Scan for the cell matching the given text and deliver its [x, y] coordinate at center. 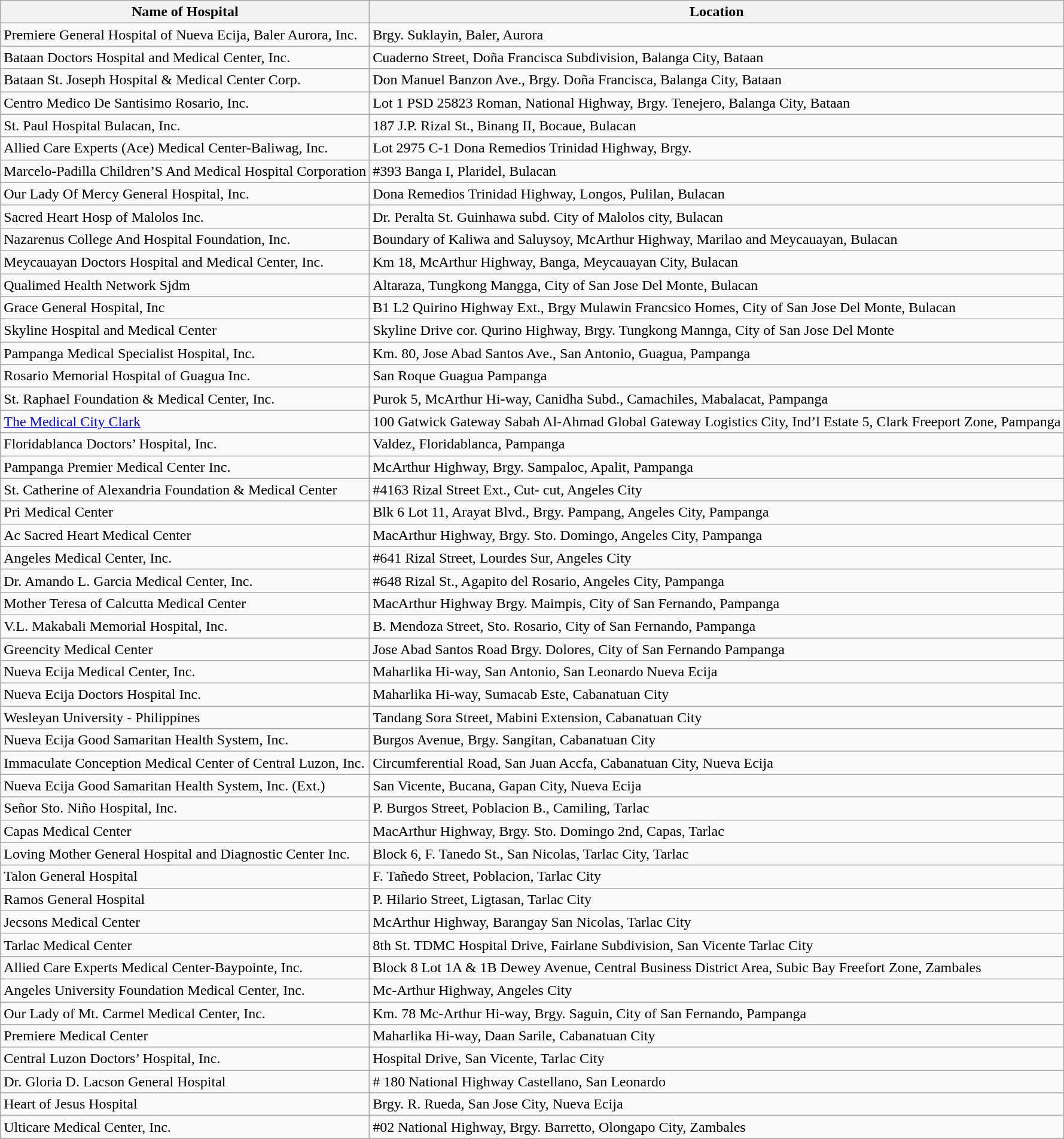
Centro Medico De Santisimo Rosario, Inc. [185, 103]
Ramos General Hospital [185, 899]
Nazarenus College And Hospital Foundation, Inc. [185, 239]
Sacred Heart Hosp of Malolos Inc. [185, 216]
St. Catherine of Alexandria Foundation & Medical Center [185, 490]
Dona Remedios Trinidad Highway, Longos, Pulilan, Bulacan [717, 194]
Lot 2975 C-1 Dona Remedios Trinidad Highway, Brgy. [717, 148]
Nueva Ecija Good Samaritan Health System, Inc. [185, 740]
Maharlika Hi-way, San Antonio, San Leonardo Nueva Ecija [717, 672]
Dr. Amando L. Garcia Medical Center, Inc. [185, 581]
#648 Rizal St., Agapito del Rosario, Angeles City, Pampanga [717, 581]
MacArthur Highway, Brgy. Sto. Domingo 2nd, Capas, Tarlac [717, 831]
The Medical City Clark [185, 422]
P. Hilario Street, Ligtasan, Tarlac City [717, 899]
Meycauayan Doctors Hospital and Medical Center, Inc. [185, 262]
Allied Care Experts (Ace) Medical Center-Baliwag, Inc. [185, 148]
Maharlika Hi-way, Sumacab Este, Cabanatuan City [717, 695]
Name of Hospital [185, 12]
Marcelo-Padilla Children’S And Medical Hospital Corporation [185, 171]
San Vicente, Bucana, Gapan City, Nueva Ecija [717, 786]
Block 6, F. Tanedo St., San Nicolas, Tarlac City, Tarlac [717, 854]
Bataan Doctors Hospital and Medical Center, Inc. [185, 57]
Immaculate Conception Medical Center of Central Luzon, Inc. [185, 763]
Valdez, Floridablanca, Pampanga [717, 444]
Wesleyan University - Philippines [185, 717]
Talon General Hospital [185, 877]
Angeles Medical Center, Inc. [185, 558]
Maharlika Hi-way, Daan Sarile, Cabanatuan City [717, 1036]
McArthur Highway, Brgy. Sampaloc, Apalit, Pampanga [717, 467]
Premiere General Hospital of Nueva Ecija, Baler Aurora, Inc. [185, 35]
Skyline Drive cor. Qurino Highway, Brgy. Tungkong Mannga, City of San Jose Del Monte [717, 331]
8th St. TDMC Hospital Drive, Fairlane Subdivision, San Vicente Tarlac City [717, 945]
McArthur Highway, Barangay San Nicolas, Tarlac City [717, 922]
Angeles University Foundation Medical Center, Inc. [185, 990]
Floridablanca Doctors’ Hospital, Inc. [185, 444]
Heart of Jesus Hospital [185, 1104]
F. Tañedo Street, Poblacion, Tarlac City [717, 877]
Nueva Ecija Medical Center, Inc. [185, 672]
Cuaderno Street, Doña Francisca Subdivision, Balanga City, Bataan [717, 57]
Our Lady of Mt. Carmel Medical Center, Inc. [185, 1013]
Capas Medical Center [185, 831]
Km 18, McArthur Highway, Banga, Meycauayan City, Bulacan [717, 262]
Jose Abad Santos Road Brgy. Dolores, City of San Fernando Pampanga [717, 649]
V.L. Makabali Memorial Hospital, Inc. [185, 626]
Pampanga Premier Medical Center Inc. [185, 467]
Rosario Memorial Hospital of Guagua Inc. [185, 376]
100 Gatwick Gateway Sabah Al-Ahmad Global Gateway Logistics City, Ind’l Estate 5, Clark Freeport Zone, Pampanga [717, 422]
Qualimed Health Network Sjdm [185, 285]
#393 Banga I, Plaridel, Bulacan [717, 171]
Loving Mother General Hospital and Diagnostic Center Inc. [185, 854]
Pampanga Medical Specialist Hospital, Inc. [185, 353]
MacArthur Highway Brgy. Maimpis, City of San Fernando, Pampanga [717, 603]
Brgy. Suklayin, Baler, Aurora [717, 35]
Altaraza, Tungkong Mangga, City of San Jose Del Monte, Bulacan [717, 285]
Km. 78 Mc-Arthur Hi-way, Brgy. Saguin, City of San Fernando, Pampanga [717, 1013]
Location [717, 12]
# 180 National Highway Castellano, San Leonardo [717, 1082]
Don Manuel Banzon Ave., Brgy. Doña Francisca, Balanga City, Bataan [717, 80]
Señor Sto. Niño Hospital, Inc. [185, 808]
Mother Teresa of Calcutta Medical Center [185, 603]
Lot 1 PSD 25823 Roman, National Highway, Brgy. Tenejero, Balanga City, Bataan [717, 103]
Blk 6 Lot 11, Arayat Blvd., Brgy. Pampang, Angeles City, Pampanga [717, 512]
Tarlac Medical Center [185, 945]
187 J.P. Rizal St., Binang II, Bocaue, Bulacan [717, 126]
Tandang Sora Street, Mabini Extension, Cabanatuan City [717, 717]
St. Raphael Foundation & Medical Center, Inc. [185, 399]
Brgy. R. Rueda, San Jose City, Nueva Ecija [717, 1104]
Purok 5, McArthur Hi-way, Canidha Subd., Camachiles, Mabalacat, Pampanga [717, 399]
Block 8 Lot 1A & 1B Dewey Avenue, Central Business District Area, Subic Bay Freefort Zone, Zambales [717, 967]
#4163 Rizal Street Ext., Cut- cut, Angeles City [717, 490]
B. Mendoza Street, Sto. Rosario, City of San Fernando, Pampanga [717, 626]
Ac Sacred Heart Medical Center [185, 535]
Greencity Medical Center [185, 649]
Dr. Gloria D. Lacson General Hospital [185, 1082]
#641 Rizal Street, Lourdes Sur, Angeles City [717, 558]
Dr. Peralta St. Guinhawa subd. City of Malolos city, Bulacan [717, 216]
Nueva Ecija Good Samaritan Health System, Inc. (Ext.) [185, 786]
B1 L2 Quirino Highway Ext., Brgy Mulawin Francsico Homes, City of San Jose Del Monte, Bulacan [717, 308]
Nueva Ecija Doctors Hospital Inc. [185, 695]
St. Paul Hospital Bulacan, Inc. [185, 126]
Circumferential Road, San Juan Accfa, Cabanatuan City, Nueva Ecija [717, 763]
Burgos Avenue, Brgy. Sangitan, Cabanatuan City [717, 740]
Jecsons Medical Center [185, 922]
Ulticare Medical Center, Inc. [185, 1127]
Our Lady Of Mercy General Hospital, Inc. [185, 194]
Hospital Drive, San Vicente, Tarlac City [717, 1059]
Premiere Medical Center [185, 1036]
#02 National Highway, Brgy. Barretto, Olongapo City, Zambales [717, 1127]
P. Burgos Street, Poblacion B., Camiling, Tarlac [717, 808]
Central Luzon Doctors’ Hospital, Inc. [185, 1059]
Skyline Hospital and Medical Center [185, 331]
Bataan St. Joseph Hospital & Medical Center Corp. [185, 80]
San Roque Guagua Pampanga [717, 376]
Grace General Hospital, Inc [185, 308]
Km. 80, Jose Abad Santos Ave., San Antonio, Guagua, Pampanga [717, 353]
Boundary of Kaliwa and Saluysoy, McArthur Highway, Marilao and Meycauayan, Bulacan [717, 239]
MacArthur Highway, Brgy. Sto. Domingo, Angeles City, Pampanga [717, 535]
Allied Care Experts Medical Center-Baypointe, Inc. [185, 967]
Pri Medical Center [185, 512]
Mc-Arthur Highway, Angeles City [717, 990]
